Determine the [X, Y] coordinate at the center of the cell enclosing the given text.  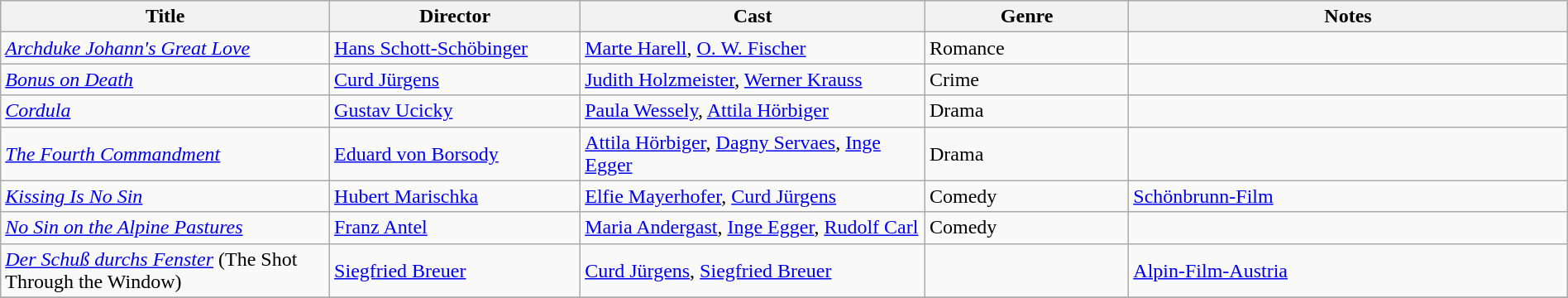
Gustav Ucicky [455, 111]
Eduard von Borsody [455, 154]
Siegfried Breuer [455, 270]
Judith Holzmeister, Werner Krauss [753, 79]
Kissing Is No Sin [165, 196]
Marte Harell, O. W. Fischer [753, 48]
Director [455, 17]
Maria Andergast, Inge Egger, Rudolf Carl [753, 228]
Paula Wessely, Attila Hörbiger [753, 111]
The Fourth Commandment [165, 154]
Curd Jürgens [455, 79]
Cast [753, 17]
Bonus on Death [165, 79]
Notes [1348, 17]
Schönbrunn-Film [1348, 196]
Alpin-Film-Austria [1348, 270]
Crime [1026, 79]
Hubert Marischka [455, 196]
Attila Hörbiger, Dagny Servaes, Inge Egger [753, 154]
No Sin on the Alpine Pastures [165, 228]
Hans Schott-Schöbinger [455, 48]
Elfie Mayerhofer, Curd Jürgens [753, 196]
Archduke Johann's Great Love [165, 48]
Der Schuß durchs Fenster (The Shot Through the Window) [165, 270]
Cordula [165, 111]
Curd Jürgens, Siegfried Breuer [753, 270]
Genre [1026, 17]
Franz Antel [455, 228]
Title [165, 17]
Romance [1026, 48]
